Capture the cell that displays the provided text and extract its [x, y] central coordinate. 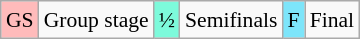
Group stage [96, 20]
Semifinals [231, 20]
Final [332, 20]
GS [20, 20]
½ [167, 20]
F [293, 20]
